For the text-containing cell, return its midpoint in (x, y) coordinate format. 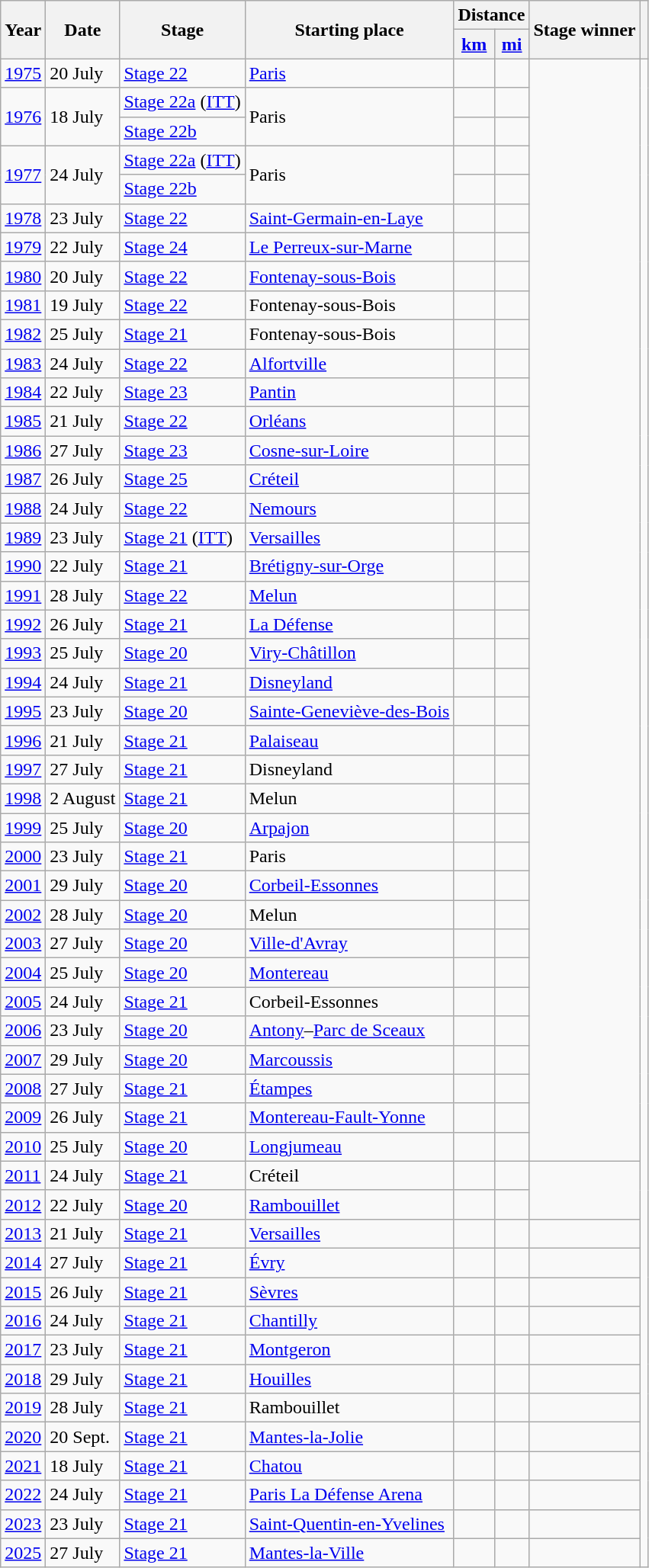
Marcoussis (349, 1060)
Alfortville (349, 364)
Houilles (349, 1379)
Stage winner (584, 30)
1983 (23, 364)
Montgeron (349, 1350)
Viry-Châtillon (349, 653)
1996 (23, 740)
2019 (23, 1408)
1977 (23, 175)
2005 (23, 1002)
Antony–Parc de Sceaux (349, 1031)
Saint-Germain-en-Laye (349, 218)
Stage (182, 30)
Ville-d'Avray (349, 944)
2018 (23, 1379)
Chantilly (349, 1321)
1978 (23, 218)
1984 (23, 393)
Stage 21 (ITT) (182, 537)
Pantin (349, 393)
Cosne-sur-Loire (349, 451)
1979 (23, 247)
1986 (23, 451)
19 July (82, 305)
20 Sept. (82, 1437)
La Défense (349, 624)
2017 (23, 1350)
Year (23, 30)
mi (512, 44)
2014 (23, 1262)
2004 (23, 973)
Mantes-la-Jolie (349, 1437)
Longjumeau (349, 1146)
2002 (23, 915)
1988 (23, 508)
1995 (23, 711)
Paris La Défense Arena (349, 1495)
Sèvres (349, 1292)
1980 (23, 276)
Étampes (349, 1089)
1976 (23, 117)
2012 (23, 1204)
Mantes-la-Ville (349, 1553)
2025 (23, 1553)
Palaiseau (349, 740)
2020 (23, 1437)
Brétigny-sur-Orge (349, 566)
Montereau (349, 973)
1982 (23, 334)
2003 (23, 944)
1990 (23, 566)
Saint-Quentin-en-Yvelines (349, 1524)
2001 (23, 886)
1994 (23, 682)
1989 (23, 537)
Starting place (349, 30)
2013 (23, 1233)
1999 (23, 827)
2008 (23, 1089)
Chatou (349, 1466)
Orléans (349, 422)
2009 (23, 1117)
Montereau-Fault-Yonne (349, 1117)
Date (82, 30)
1998 (23, 798)
2006 (23, 1031)
2021 (23, 1466)
2000 (23, 857)
2 August (82, 798)
1975 (23, 73)
Évry (349, 1262)
Nemours (349, 508)
2023 (23, 1524)
1997 (23, 769)
Sainte-Geneviève-des-Bois (349, 711)
2010 (23, 1146)
1992 (23, 624)
1991 (23, 595)
Arpajon (349, 827)
1993 (23, 653)
2007 (23, 1060)
Distance (491, 15)
1987 (23, 479)
km (474, 44)
2016 (23, 1321)
Stage 24 (182, 247)
1981 (23, 305)
2011 (23, 1175)
2015 (23, 1292)
1985 (23, 422)
Stage 25 (182, 479)
Le Perreux-sur-Marne (349, 247)
2022 (23, 1495)
